Provide the [X, Y] coordinate of the cell's center where the given text is located.  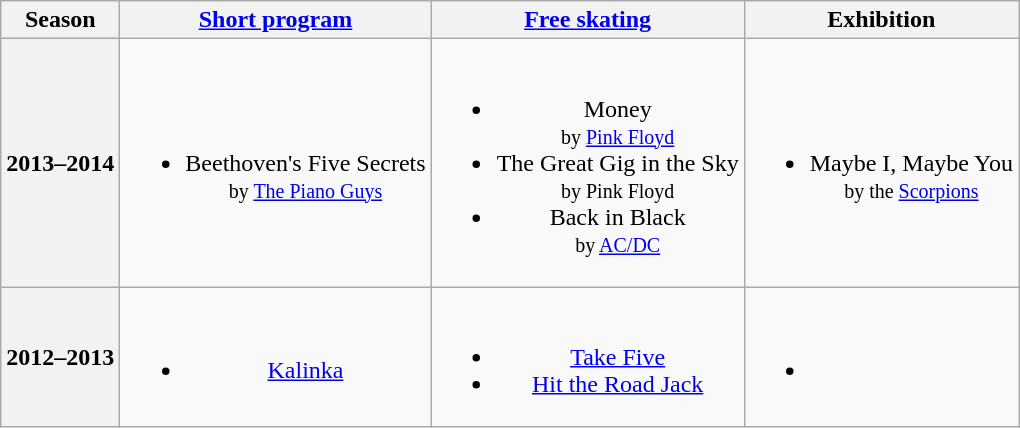
Maybe I, Maybe You by the Scorpions [881, 163]
Short program [276, 20]
2012–2013 [60, 357]
Beethoven's Five Secrets by The Piano Guys [276, 163]
Exhibition [881, 20]
Free skating [588, 20]
Kalinka [276, 357]
Take FiveHit the Road Jack [588, 357]
2013–2014 [60, 163]
Season [60, 20]
Money by Pink Floyd The Great Gig in the Sky by Pink Floyd Back in Black by AC/DC [588, 163]
